Extract the [x, y] coordinate from the center of the cell holding the provided text.  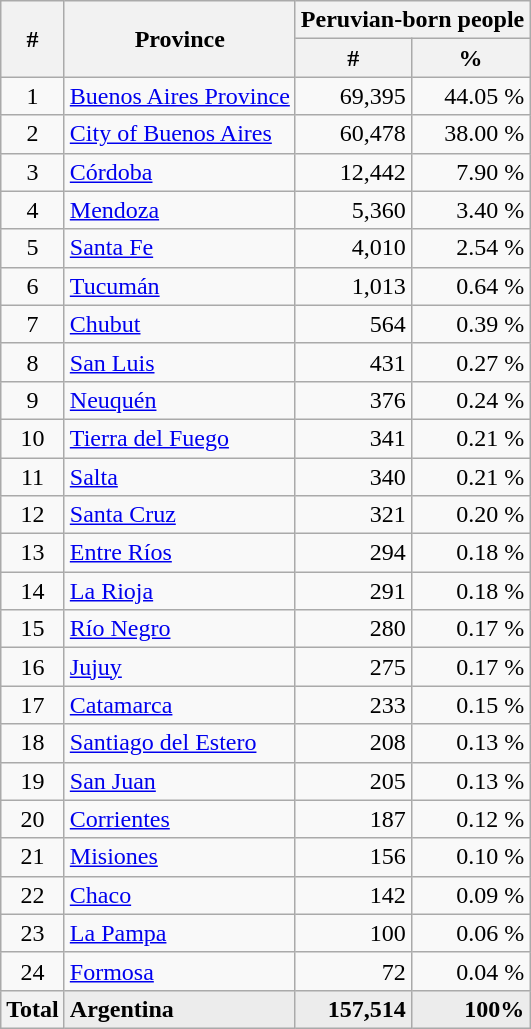
16 [33, 667]
Santiago del Estero [180, 743]
Santa Cruz [180, 515]
233 [353, 705]
291 [353, 591]
44.05 % [470, 96]
0.24 % [470, 400]
19 [33, 781]
60,478 [353, 134]
2.54 % [470, 248]
5 [33, 248]
0.64 % [470, 286]
208 [353, 743]
20 [33, 819]
Misiones [180, 857]
24 [33, 971]
Province [180, 39]
0.10 % [470, 857]
205 [353, 781]
Neuquén [180, 400]
12,442 [353, 172]
5,360 [353, 210]
340 [353, 477]
Jujuy [180, 667]
7.90 % [470, 172]
10 [33, 438]
564 [353, 324]
15 [33, 629]
Chubut [180, 324]
321 [353, 515]
Formosa [180, 971]
Catamarca [180, 705]
Santa Fe [180, 248]
La Pampa [180, 933]
Total [33, 1009]
Tucumán [180, 286]
4,010 [353, 248]
0.04 % [470, 971]
9 [33, 400]
0.09 % [470, 895]
69,395 [353, 96]
Mendoza [180, 210]
3 [33, 172]
11 [33, 477]
Argentina [180, 1009]
13 [33, 553]
431 [353, 362]
City of Buenos Aires [180, 134]
142 [353, 895]
38.00 % [470, 134]
100 [353, 933]
1,013 [353, 286]
Corrientes [180, 819]
187 [353, 819]
0.27 % [470, 362]
Chaco [180, 895]
% [470, 58]
Entre Ríos [180, 553]
Córdoba [180, 172]
100% [470, 1009]
0.15 % [470, 705]
0.20 % [470, 515]
7 [33, 324]
Tierra del Fuego [180, 438]
280 [353, 629]
3.40 % [470, 210]
2 [33, 134]
18 [33, 743]
Peruvian-born people [412, 20]
14 [33, 591]
4 [33, 210]
23 [33, 933]
San Luis [180, 362]
6 [33, 286]
12 [33, 515]
294 [353, 553]
0.39 % [470, 324]
157,514 [353, 1009]
0.06 % [470, 933]
0.12 % [470, 819]
San Juan [180, 781]
8 [33, 362]
341 [353, 438]
22 [33, 895]
72 [353, 971]
La Rioja [180, 591]
275 [353, 667]
1 [33, 96]
Salta [180, 477]
156 [353, 857]
17 [33, 705]
Buenos Aires Province [180, 96]
Río Negro [180, 629]
21 [33, 857]
376 [353, 400]
